Determine the (X, Y) coordinate at the center of the cell enclosing the given text.  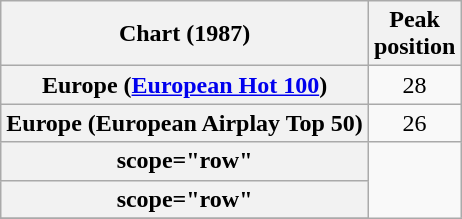
Europe (European Hot 100) (185, 85)
Europe (European Airplay Top 50) (185, 123)
Peakposition (414, 34)
Chart (1987) (185, 34)
28 (414, 85)
26 (414, 123)
